Return [X, Y] of the center of cell containing provided text 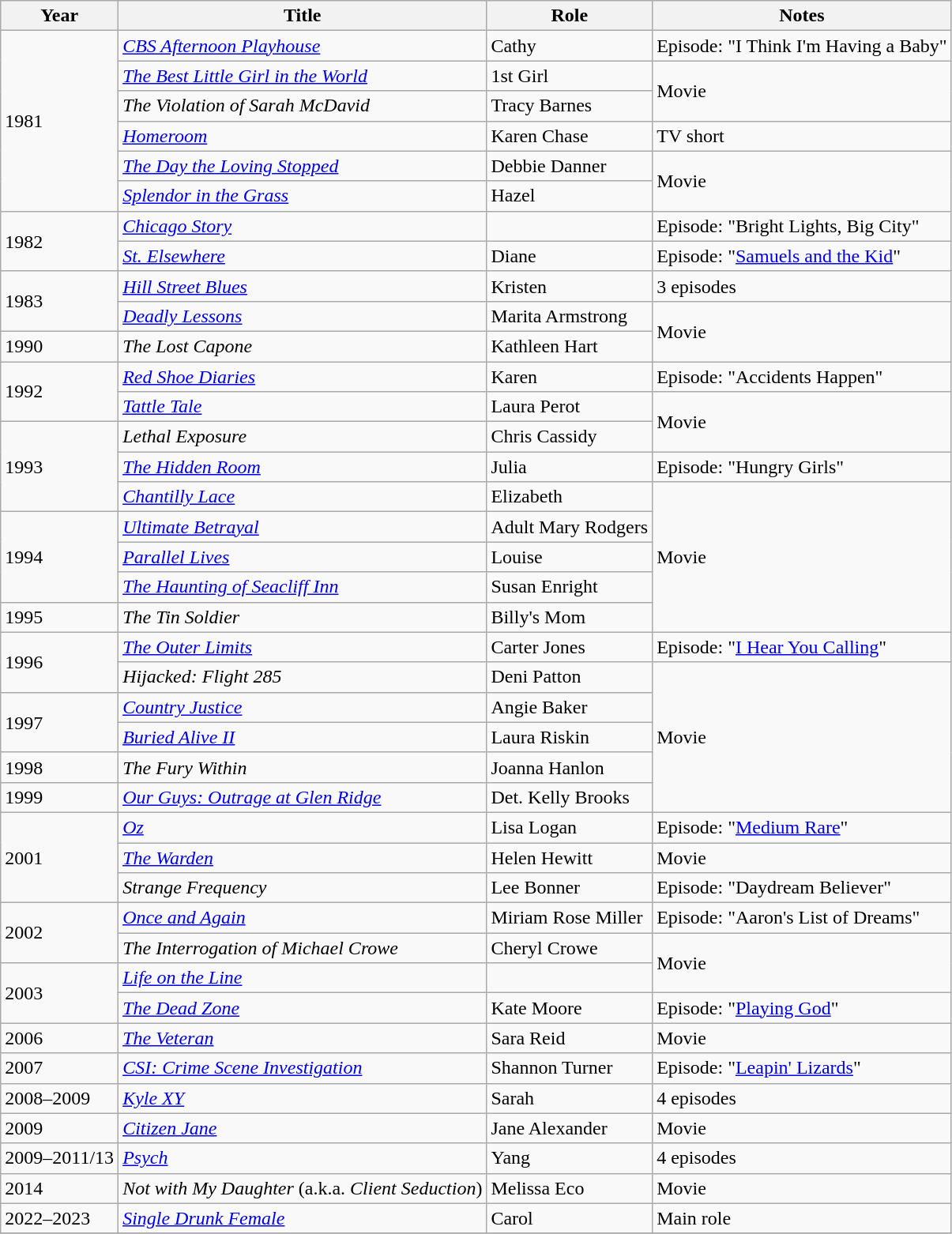
Karen [570, 377]
Sara Reid [570, 1038]
Tattle Tale [303, 407]
The Best Little Girl in the World [303, 76]
Episode: "Playing God" [802, 1008]
Lisa Logan [570, 827]
Miriam Rose Miller [570, 918]
1996 [60, 662]
Psych [303, 1158]
The Fury Within [303, 767]
1983 [60, 301]
Marita Armstrong [570, 316]
The Violation of Sarah McDavid [303, 106]
Episode: "I Think I'm Having a Baby" [802, 46]
Det. Kelly Brooks [570, 797]
Kristen [570, 286]
Our Guys: Outrage at Glen Ridge [303, 797]
TV short [802, 136]
Episode: "Samuels and the Kid" [802, 256]
St. Elsewhere [303, 256]
CSI: Crime Scene Investigation [303, 1068]
Country Justice [303, 707]
1981 [60, 121]
2022–2023 [60, 1218]
2014 [60, 1188]
Main role [802, 1218]
2006 [60, 1038]
Louise [570, 557]
The Outer Limits [303, 647]
Chicago Story [303, 226]
2002 [60, 933]
The Haunting of Seacliff Inn [303, 587]
Year [60, 16]
Cheryl Crowe [570, 948]
Adult Mary Rodgers [570, 527]
Sarah [570, 1098]
The Day the Loving Stopped [303, 166]
Kyle XY [303, 1098]
The Lost Capone [303, 346]
2007 [60, 1068]
The Warden [303, 857]
Kathleen Hart [570, 346]
1992 [60, 392]
Cathy [570, 46]
CBS Afternoon Playhouse [303, 46]
Oz [303, 827]
The Hidden Room [303, 467]
Homeroom [303, 136]
Chris Cassidy [570, 437]
2008–2009 [60, 1098]
Hazel [570, 196]
Episode: "Medium Rare" [802, 827]
Elizabeth [570, 497]
1999 [60, 797]
2009–2011/13 [60, 1158]
1993 [60, 467]
Buried Alive II [303, 737]
Laura Riskin [570, 737]
1994 [60, 557]
Laura Perot [570, 407]
1995 [60, 617]
Life on the Line [303, 978]
The Veteran [303, 1038]
Julia [570, 467]
The Dead Zone [303, 1008]
Episode: "Bright Lights, Big City" [802, 226]
Billy's Mom [570, 617]
Tracy Barnes [570, 106]
Kate Moore [570, 1008]
Carol [570, 1218]
Melissa Eco [570, 1188]
Hill Street Blues [303, 286]
Role [570, 16]
Strange Frequency [303, 888]
Episode: "I Hear You Calling" [802, 647]
Episode: "Hungry Girls" [802, 467]
Carter Jones [570, 647]
Single Drunk Female [303, 1218]
Parallel Lives [303, 557]
Lee Bonner [570, 888]
Lethal Exposure [303, 437]
1990 [60, 346]
Joanna Hanlon [570, 767]
Diane [570, 256]
3 episodes [802, 286]
Helen Hewitt [570, 857]
Chantilly Lace [303, 497]
The Tin Soldier [303, 617]
Splendor in the Grass [303, 196]
Yang [570, 1158]
1997 [60, 722]
Not with My Daughter (a.k.a. Client Seduction) [303, 1188]
Once and Again [303, 918]
Red Shoe Diaries [303, 377]
2009 [60, 1128]
Shannon Turner [570, 1068]
Episode: "Leapin' Lizards" [802, 1068]
Deni Patton [570, 677]
Citizen Jane [303, 1128]
Title [303, 16]
Angie Baker [570, 707]
Episode: "Aaron's List of Dreams" [802, 918]
Ultimate Betrayal [303, 527]
Susan Enright [570, 587]
2001 [60, 857]
The Interrogation of Michael Crowe [303, 948]
Hijacked: Flight 285 [303, 677]
Notes [802, 16]
1982 [60, 241]
Debbie Danner [570, 166]
Deadly Lessons [303, 316]
Episode: "Accidents Happen" [802, 377]
2003 [60, 993]
1998 [60, 767]
Episode: "Daydream Believer" [802, 888]
Karen Chase [570, 136]
Jane Alexander [570, 1128]
1st Girl [570, 76]
